Detect which cell encompasses the target text, then output its (x, y) center coordinate. 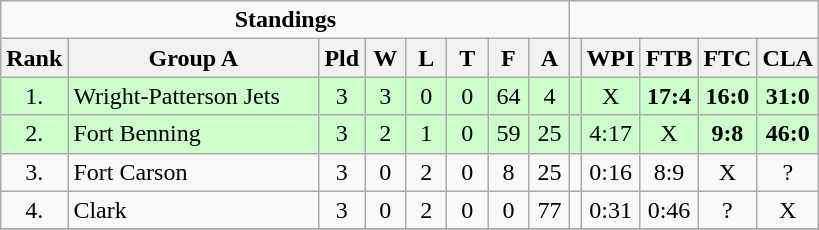
CLA (788, 58)
3. (34, 172)
Fort Benning (194, 134)
4:17 (610, 134)
1 (426, 134)
Group A (194, 58)
46:0 (788, 134)
T (468, 58)
59 (508, 134)
4 (550, 96)
Clark (194, 210)
17:4 (669, 96)
0:31 (610, 210)
2. (34, 134)
77 (550, 210)
1. (34, 96)
16:0 (728, 96)
L (426, 58)
FTC (728, 58)
Rank (34, 58)
9:8 (728, 134)
Standings (286, 20)
8 (508, 172)
Fort Carson (194, 172)
8:9 (669, 172)
FTB (669, 58)
64 (508, 96)
WPI (610, 58)
Pld (342, 58)
F (508, 58)
0:46 (669, 210)
A (550, 58)
Wright-Patterson Jets (194, 96)
4. (34, 210)
0:16 (610, 172)
W (386, 58)
31:0 (788, 96)
